Scan for the cell matching the given text and deliver its (X, Y) coordinate at center. 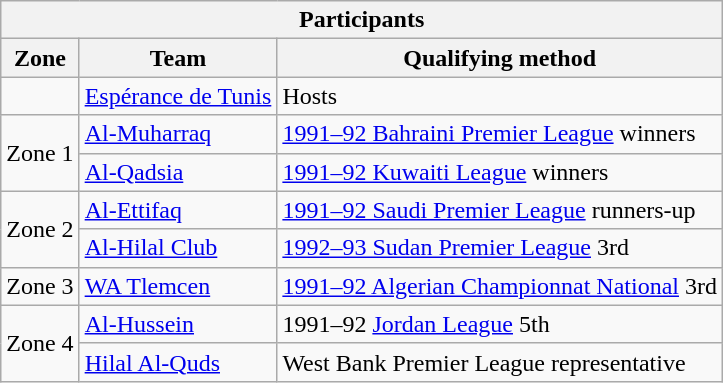
Hilal Al-Quds (178, 362)
Al-Muharraq (178, 134)
Zone 2 (40, 229)
Espérance de Tunis (178, 96)
West Bank Premier League representative (500, 362)
1991–92 Kuwaiti League winners (500, 172)
Zone 4 (40, 343)
Zone 1 (40, 153)
Participants (362, 20)
Al-Hilal Club (178, 248)
Zone (40, 58)
Qualifying method (500, 58)
Al-Hussein (178, 324)
Hosts (500, 96)
WA Tlemcen (178, 286)
1991–92 Jordan League 5th (500, 324)
Team (178, 58)
1991–92 Saudi Premier League runners-up (500, 210)
Al-Qadsia (178, 172)
Al-Ettifaq (178, 210)
Zone 3 (40, 286)
1991–92 Bahraini Premier League winners (500, 134)
1991–92 Algerian Championnat National 3rd (500, 286)
1992–93 Sudan Premier League 3rd (500, 248)
